Provide the [x, y] coordinate of the cell's center where the given text is located.  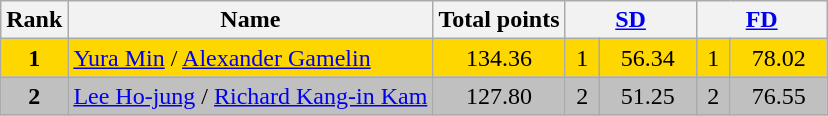
SD [630, 20]
Rank [34, 20]
51.25 [648, 96]
Total points [499, 20]
Lee Ho-jung / Richard Kang-in Kam [250, 96]
56.34 [648, 58]
127.80 [499, 96]
Name [250, 20]
76.55 [778, 96]
Yura Min / Alexander Gamelin [250, 58]
FD [762, 20]
78.02 [778, 58]
134.36 [499, 58]
